From the cell containing the given text, extract its center point as (x, y) coordinate. 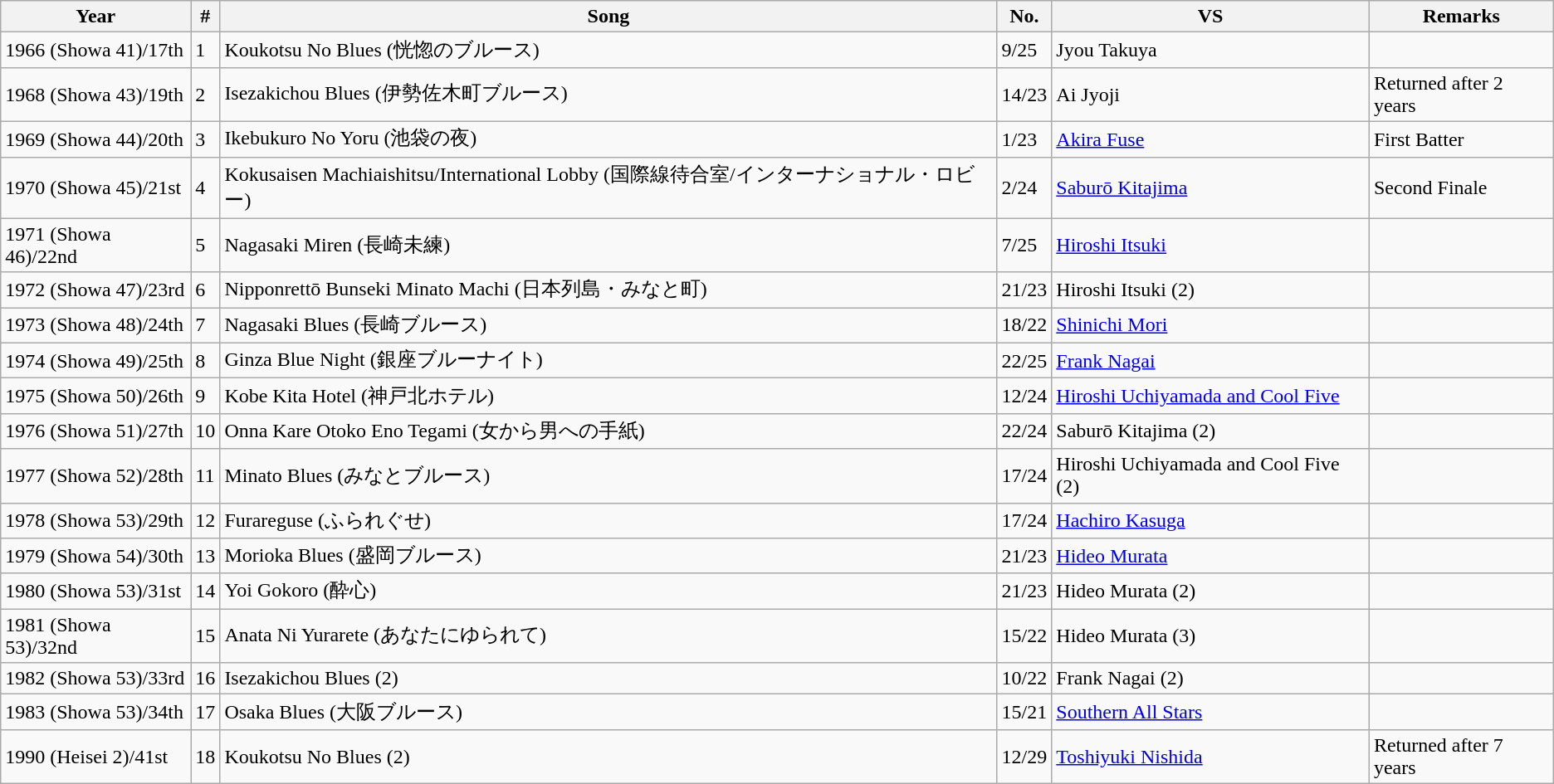
Southern All Stars (1210, 712)
1970 (Showa 45)/21st (96, 187)
2/24 (1024, 187)
Nipponrettō Bunseki Minato Machi (日本列島・みなと町) (608, 290)
16 (206, 679)
Frank Nagai (1210, 360)
1971 (Showa 46)/22nd (96, 246)
Koukotsu No Blues (2) (608, 757)
Ginza Blue Night (銀座ブルーナイト) (608, 360)
3 (206, 139)
Toshiyuki Nishida (1210, 757)
Second Finale (1461, 187)
Hiroshi Uchiyamada and Cool Five (2) (1210, 476)
2 (206, 95)
14 (206, 591)
No. (1024, 17)
1/23 (1024, 139)
Kokusaisen Machiaishitsu/International Lobby (国際線待合室/インターナショナル・ロビー) (608, 187)
Jyou Takuya (1210, 50)
Hiroshi Uchiyamada and Cool Five (1210, 397)
1968 (Showa 43)/19th (96, 95)
Year (96, 17)
Furareguse (ふられぐせ) (608, 521)
6 (206, 290)
Hideo Murata (3) (1210, 635)
Isezakichou Blues (伊勢佐木町ブルース) (608, 95)
12/29 (1024, 757)
Hachiro Kasuga (1210, 521)
Anata Ni Yurarete (あなたにゆられて) (608, 635)
22/25 (1024, 360)
Yoi Gokoro (酔心) (608, 591)
9/25 (1024, 50)
15/22 (1024, 635)
Hiroshi Itsuki (1210, 246)
18/22 (1024, 325)
Shinichi Mori (1210, 325)
Nagasaki Blues (長崎ブルース) (608, 325)
18 (206, 757)
4 (206, 187)
Akira Fuse (1210, 139)
1980 (Showa 53)/31st (96, 591)
7/25 (1024, 246)
15/21 (1024, 712)
Hideo Murata (1210, 556)
1972 (Showa 47)/23rd (96, 290)
Hideo Murata (2) (1210, 591)
17 (206, 712)
1973 (Showa 48)/24th (96, 325)
# (206, 17)
Hiroshi Itsuki (2) (1210, 290)
12/24 (1024, 397)
Saburō Kitajima (1210, 187)
Song (608, 17)
22/24 (1024, 431)
14/23 (1024, 95)
Nagasaki Miren (長崎未練) (608, 246)
1981 (Showa 53)/32nd (96, 635)
1982 (Showa 53)/33rd (96, 679)
1990 (Heisei 2)/41st (96, 757)
Ikebukuro No Yoru (池袋の夜) (608, 139)
Ai Jyoji (1210, 95)
7 (206, 325)
9 (206, 397)
1 (206, 50)
10/22 (1024, 679)
Returned after 2 years (1461, 95)
1975 (Showa 50)/26th (96, 397)
11 (206, 476)
5 (206, 246)
13 (206, 556)
8 (206, 360)
15 (206, 635)
1983 (Showa 53)/34th (96, 712)
Returned after 7 years (1461, 757)
1976 (Showa 51)/27th (96, 431)
1974 (Showa 49)/25th (96, 360)
Koukotsu No Blues (恍惚のブルース) (608, 50)
Remarks (1461, 17)
Isezakichou Blues (2) (608, 679)
1977 (Showa 52)/28th (96, 476)
Frank Nagai (2) (1210, 679)
Saburō Kitajima (2) (1210, 431)
1966 (Showa 41)/17th (96, 50)
1969 (Showa 44)/20th (96, 139)
1979 (Showa 54)/30th (96, 556)
First Batter (1461, 139)
12 (206, 521)
1978 (Showa 53)/29th (96, 521)
Osaka Blues (大阪ブルース) (608, 712)
VS (1210, 17)
Morioka Blues (盛岡ブルース) (608, 556)
Kobe Kita Hotel (神戸北ホテル) (608, 397)
Minato Blues (みなとブルース) (608, 476)
Onna Kare Otoko Eno Tegami (女から男への手紙) (608, 431)
10 (206, 431)
